Scan for the cell matching the given text and deliver its (x, y) coordinate at center. 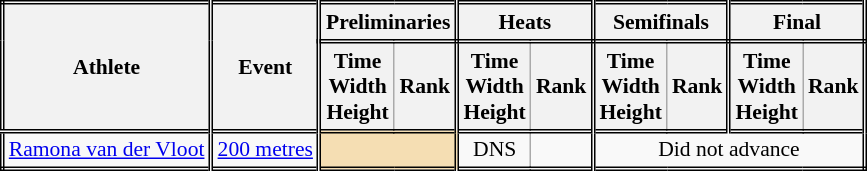
Ramona van der Vloot (106, 150)
Semifinals (661, 22)
Heats (525, 22)
Event (265, 67)
DNS (494, 150)
Did not advance (729, 150)
200 metres (265, 150)
Final (797, 22)
Athlete (106, 67)
Preliminaries (388, 22)
